From the cell containing the given text, extract its center point as (x, y) coordinate. 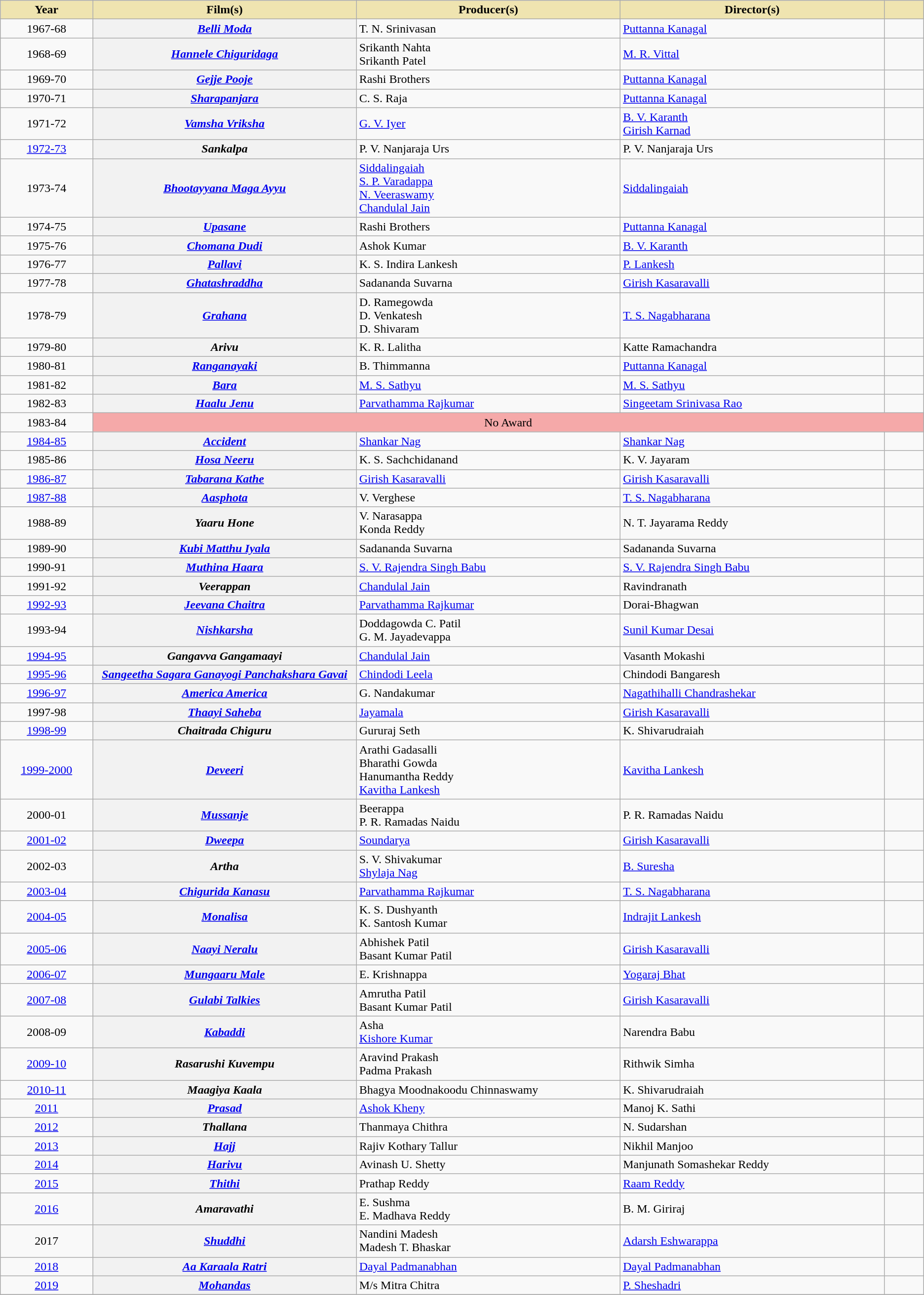
Bhagya Moodnakoodu Chinnaswamy (488, 1089)
B. Suresha (752, 866)
Narendra Babu (752, 1031)
Maagiya Kaala (225, 1089)
Rithwik Simha (752, 1064)
1992-93 (46, 605)
Tabarana Kathe (225, 479)
Grahana (225, 315)
1978-79 (46, 315)
Ravindranath (752, 586)
Director(s) (752, 10)
Beerappa P. R. Ramadas Naidu (488, 815)
Chindodi Bangaresh (752, 675)
C. S. Raja (488, 98)
1970-71 (46, 98)
Mussanje (225, 815)
Aravind Prakash Padma Prakash (488, 1064)
2011 (46, 1108)
Kabaddi (225, 1031)
Nagathihalli Chandrashekar (752, 693)
Year (46, 10)
M. R. Vittal (752, 54)
Thanmaya Chithra (488, 1127)
1983-84 (46, 422)
Raam Reddy (752, 1183)
Yogaraj Bhat (752, 974)
Asha Kishore Kumar (488, 1031)
Muthina Haara (225, 567)
Bhootayyana Maga Ayyu (225, 188)
V. Verghese (488, 497)
Singeetam Srinivasa Rao (752, 404)
1999-2000 (46, 770)
Vasanth Mokashi (752, 656)
B. V. Karanth (752, 245)
Prasad (225, 1108)
Monalisa (225, 917)
G. Nandakumar (488, 693)
Rasarushi Kuvempu (225, 1064)
Dweepa (225, 840)
1988-89 (46, 523)
Rajiv Kothary Tallur (488, 1146)
Amrutha Patil Basant Kumar Patil (488, 1000)
D. Ramegowda D. Venkatesh D. Shivaram (488, 315)
Chindodi Leela (488, 675)
Sharapanjara (225, 98)
Harivu (225, 1165)
E. SushmaE. Madhava Reddy (488, 1209)
2003-04 (46, 891)
Belli Moda (225, 29)
Mungaaru Male (225, 974)
K. S. Sachchidanand (488, 460)
Manjunath Somashekar Reddy (752, 1165)
Artha (225, 866)
Thaayi Saheba (225, 712)
Aasphota (225, 497)
1998-99 (46, 731)
Abhishek Patil Basant Kumar Patil (488, 949)
Naayi Neralu (225, 949)
2007-08 (46, 1000)
Nishkarsha (225, 630)
B. V. Karanth Girish Karnad (752, 123)
E. Krishnappa (488, 974)
Thithi (225, 1183)
Adarsh Eshwarappa (752, 1241)
B. M. Giriraj (752, 1209)
America America (225, 693)
2005-06 (46, 949)
Vamsha Vriksha (225, 123)
1982-83 (46, 404)
Veerappan (225, 586)
Jayamala (488, 712)
Kubi Matthu Iyala (225, 548)
T. N. Srinivasan (488, 29)
Prathap Reddy (488, 1183)
Hajj (225, 1146)
1990-91 (46, 567)
1993-94 (46, 630)
1969-70 (46, 79)
2019 (46, 1285)
1979-80 (46, 347)
Hannele Chiguridaga (225, 54)
1986-87 (46, 479)
2006-07 (46, 974)
Ranganayaki (225, 366)
Avinash U. Shetty (488, 1165)
P. Lankesh (752, 264)
2017 (46, 1241)
1971-72 (46, 123)
1994-95 (46, 656)
Upasane (225, 227)
Accident (225, 441)
K. S. Dushyanth K. Santosh Kumar (488, 917)
Hosa Neeru (225, 460)
Jeevana Chaitra (225, 605)
Siddalingaiah (752, 188)
K. R. Lalitha (488, 347)
S. V. Shivakumar Shylaja Nag (488, 866)
1967-68 (46, 29)
No Award (508, 422)
1968-69 (46, 54)
Soundarya (488, 840)
2008-09 (46, 1031)
1981-82 (46, 385)
Aa Karaala Ratri (225, 1266)
Gejje Pooje (225, 79)
2009-10 (46, 1064)
1976-77 (46, 264)
M/s Mitra Chitra (488, 1285)
1996-97 (46, 693)
Amaravathi (225, 1209)
Kavitha Lankesh (752, 770)
V. Narasappa Konda Reddy (488, 523)
1975-76 (46, 245)
Nikhil Manjoo (752, 1146)
Yaaru Hone (225, 523)
2002-03 (46, 866)
1977-78 (46, 283)
1991-92 (46, 586)
1973-74 (46, 188)
Haalu Jenu (225, 404)
1985-86 (46, 460)
Indrajit Lankesh (752, 917)
1989-90 (46, 548)
Srikanth NahtaSrikanth Patel (488, 54)
Dorai-Bhagwan (752, 605)
Arivu (225, 347)
2018 (46, 1266)
Ashok Kheny (488, 1108)
Sunil Kumar Desai (752, 630)
Bara (225, 385)
K. S. Indira Lankesh (488, 264)
Sankalpa (225, 149)
G. V. Iyer (488, 123)
2000-01 (46, 815)
Chomana Dudi (225, 245)
Sangeetha Sagara Ganayogi Panchakshara Gavai (225, 675)
Shuddhi (225, 1241)
1980-81 (46, 366)
Arathi Gadasalli Bharathi Gowda Hanumantha Reddy Kavitha Lankesh (488, 770)
2013 (46, 1146)
2004-05 (46, 917)
Mohandas (225, 1285)
Gururaj Seth (488, 731)
2012 (46, 1127)
2001-02 (46, 840)
P. Sheshadri (752, 1285)
B. Thimmanna (488, 366)
2016 (46, 1209)
Ashok Kumar (488, 245)
Producer(s) (488, 10)
Manoj K. Sathi (752, 1108)
Pallavi (225, 264)
1987-88 (46, 497)
K. V. Jayaram (752, 460)
2010-11 (46, 1089)
1997-98 (46, 712)
1984-85 (46, 441)
Thallana (225, 1127)
P. R. Ramadas Naidu (752, 815)
Katte Ramachandra (752, 347)
Deveeri (225, 770)
Chaitrada Chiguru (225, 731)
Gangavva Gangamaayi (225, 656)
Chigurida Kanasu (225, 891)
1972-73 (46, 149)
1974-75 (46, 227)
N. T. Jayarama Reddy (752, 523)
Doddagowda C. Patil G. M. Jayadevappa (488, 630)
2015 (46, 1183)
Film(s) (225, 10)
Ghatashraddha (225, 283)
1995-96 (46, 675)
Nandini MadeshMadesh T. Bhaskar (488, 1241)
Siddalingaiah S. P. Varadappa N. Veeraswamy Chandulal Jain (488, 188)
2014 (46, 1165)
Gulabi Talkies (225, 1000)
N. Sudarshan (752, 1127)
